Output the (X, Y) coordinate of the center of the cell containing the given text.  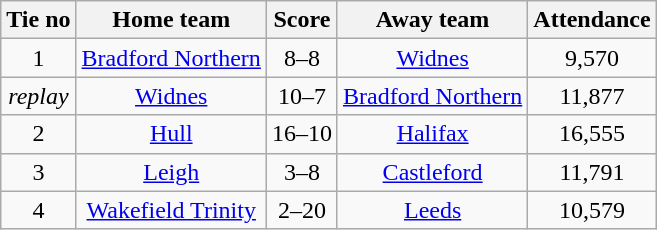
Castleford (432, 172)
Tie no (38, 20)
2–20 (302, 210)
4 (38, 210)
10–7 (302, 96)
2 (38, 134)
replay (38, 96)
11,877 (592, 96)
Away team (432, 20)
9,570 (592, 58)
Leeds (432, 210)
11,791 (592, 172)
10,579 (592, 210)
Wakefield Trinity (171, 210)
Attendance (592, 20)
Hull (171, 134)
3 (38, 172)
16–10 (302, 134)
16,555 (592, 134)
Score (302, 20)
3–8 (302, 172)
Halifax (432, 134)
8–8 (302, 58)
Home team (171, 20)
1 (38, 58)
Leigh (171, 172)
